Identify which cell holds the provided text, then report its [X, Y] central coordinate. 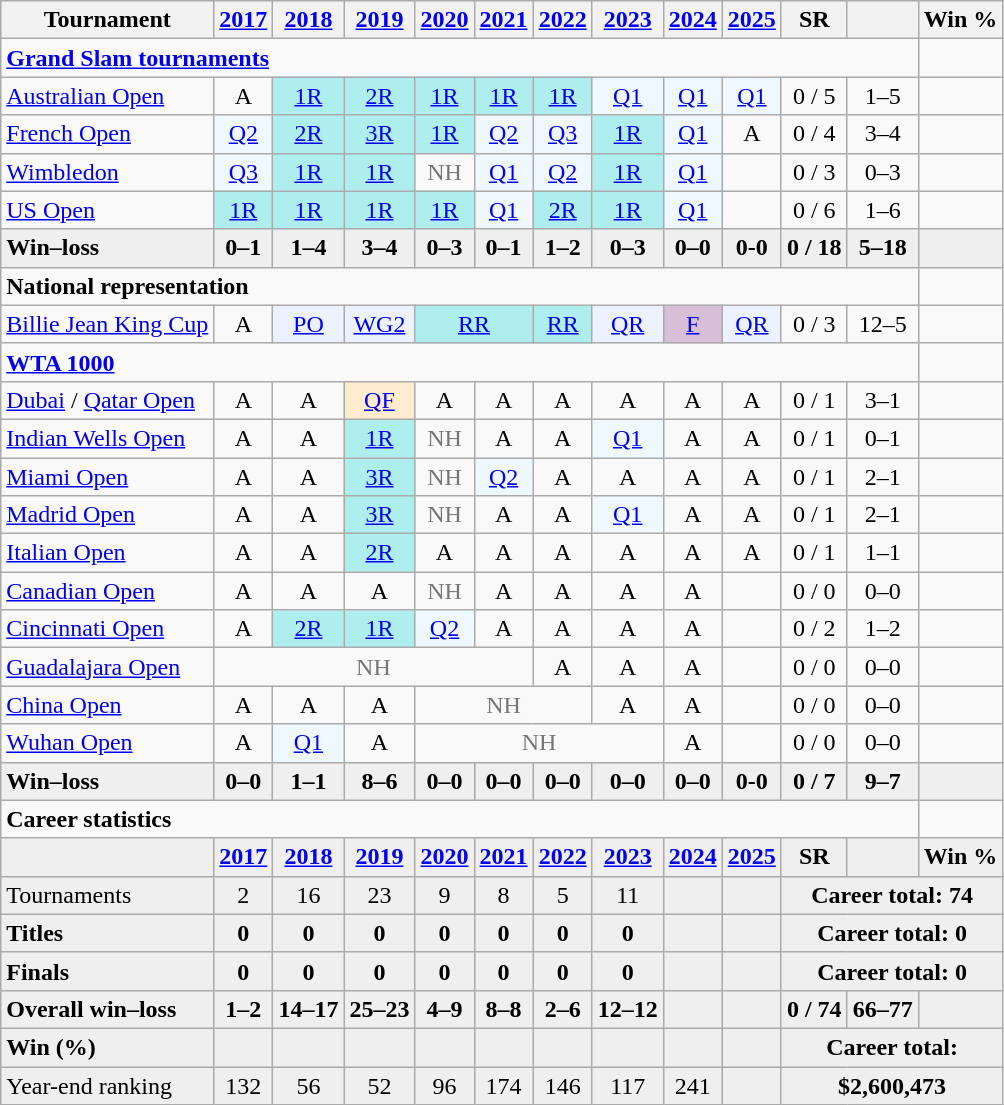
$2,600,473 [892, 1085]
25–23 [380, 1009]
QF [380, 400]
Guadalajara Open [108, 667]
4–9 [444, 1009]
56 [308, 1085]
Win (%) [108, 1047]
0 / 74 [814, 1009]
132 [244, 1085]
241 [692, 1085]
Finals [108, 971]
Grand Slam tournaments [460, 58]
Indian Wells Open [108, 438]
WTA 1000 [460, 362]
China Open [108, 705]
12–5 [882, 324]
16 [308, 895]
52 [380, 1085]
14–17 [308, 1009]
0 / 5 [814, 96]
Wimbledon [108, 172]
3–1 [882, 400]
0 / 6 [814, 210]
Canadian Open [108, 591]
Madrid Open [108, 515]
Australian Open [108, 96]
US Open [108, 210]
174 [504, 1085]
8–6 [380, 781]
8 [504, 895]
117 [628, 1085]
23 [380, 895]
0 / 7 [814, 781]
146 [562, 1085]
Career total: 74 [892, 895]
Dubai / Qatar Open [108, 400]
11 [628, 895]
Miami Open [108, 477]
9 [444, 895]
1–4 [308, 248]
0 / 2 [814, 629]
Career total: [892, 1047]
Tournament [108, 20]
96 [444, 1085]
5–18 [882, 248]
9–7 [882, 781]
0 / 4 [814, 134]
1–6 [882, 210]
1–5 [882, 96]
WG2 [380, 324]
12–12 [628, 1009]
Wuhan Open [108, 743]
Italian Open [108, 553]
Career statistics [460, 819]
0 / 18 [814, 248]
Overall win–loss [108, 1009]
French Open [108, 134]
PO [308, 324]
Tournaments [108, 895]
Year-end ranking [108, 1085]
Titles [108, 933]
Cincinnati Open [108, 629]
5 [562, 895]
2 [244, 895]
Billie Jean King Cup [108, 324]
F [692, 324]
66–77 [882, 1009]
8–8 [504, 1009]
National representation [460, 286]
2–6 [562, 1009]
